Return the (X, Y) coordinate for the center point of the cell that contains the specified text.  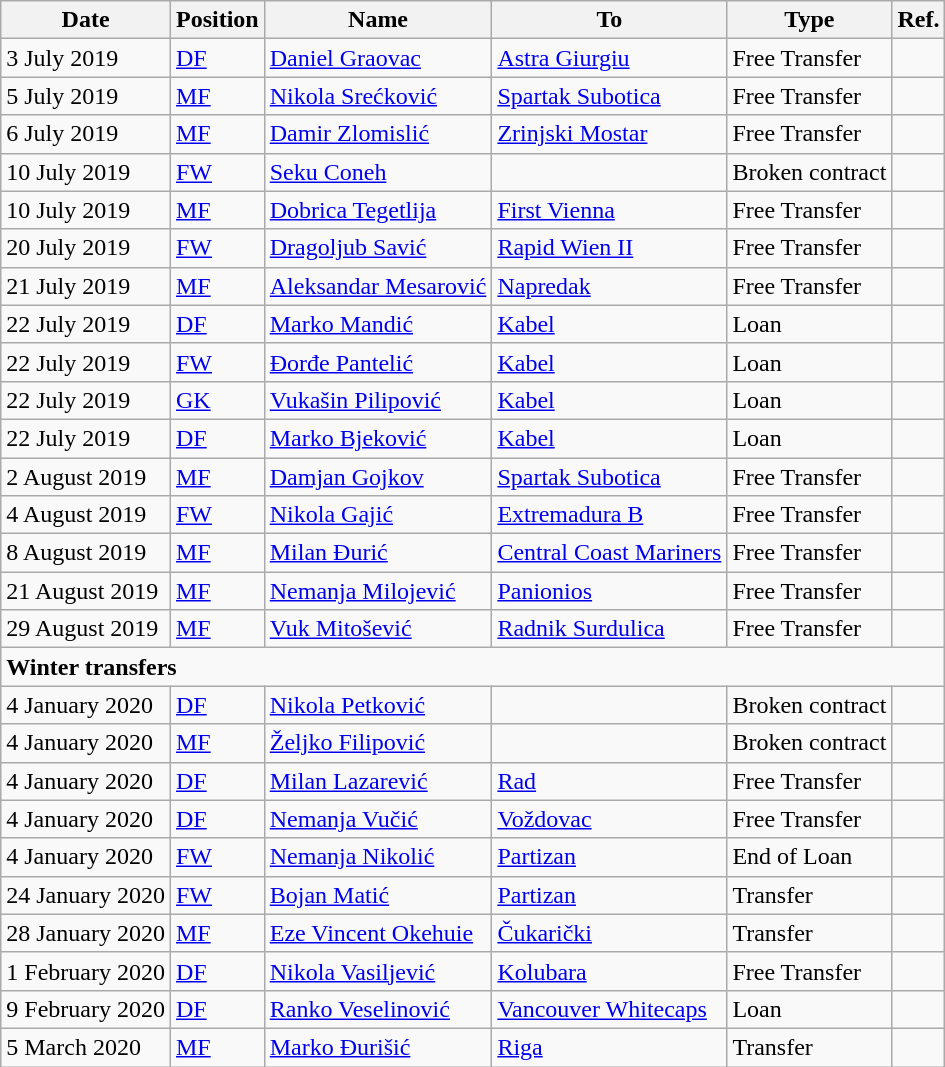
Nemanja Vučić (378, 819)
Đorđe Pantelić (378, 362)
Vuk Mitošević (378, 629)
Type (810, 20)
Vukašin Pilipović (378, 400)
Čukarički (610, 933)
Date (86, 20)
Riga (610, 1047)
Radnik Surdulica (610, 629)
Ref. (918, 20)
Name (378, 20)
Astra Giurgiu (610, 58)
8 August 2019 (86, 553)
4 August 2019 (86, 515)
Rad (610, 781)
Milan Lazarević (378, 781)
6 July 2019 (86, 134)
5 July 2019 (86, 96)
24 January 2020 (86, 895)
Central Coast Mariners (610, 553)
Marko Đurišić (378, 1047)
Nemanja Nikolić (378, 857)
1 February 2020 (86, 971)
Zrinjski Mostar (610, 134)
21 August 2019 (86, 591)
Napredak (610, 286)
Marko Bjeković (378, 438)
To (610, 20)
2 August 2019 (86, 477)
Željko Filipović (378, 743)
Position (217, 20)
Nikola Vasiljević (378, 971)
28 January 2020 (86, 933)
Marko Mandić (378, 324)
3 July 2019 (86, 58)
Panionios (610, 591)
20 July 2019 (86, 248)
29 August 2019 (86, 629)
21 July 2019 (86, 286)
Rapid Wien II (610, 248)
9 February 2020 (86, 1009)
Ranko Veselinović (378, 1009)
Aleksandar Mesarović (378, 286)
Eze Vincent Okehuie (378, 933)
Bojan Matić (378, 895)
Milan Đurić (378, 553)
Nikola Petković (378, 705)
Damjan Gojkov (378, 477)
5 March 2020 (86, 1047)
Vancouver Whitecaps (610, 1009)
Seku Coneh (378, 172)
First Vienna (610, 210)
Daniel Graovac (378, 58)
Dobrica Tegetlija (378, 210)
Nikola Srećković (378, 96)
End of Loan (810, 857)
Voždovac (610, 819)
Dragoljub Savić (378, 248)
Kolubara (610, 971)
Nikola Gajić (378, 515)
Damir Zlomislić (378, 134)
Extremadura B (610, 515)
Nemanja Milojević (378, 591)
GK (217, 400)
Winter transfers (473, 667)
